Determine the (x, y) coordinate at the center of the cell enclosing the given text.  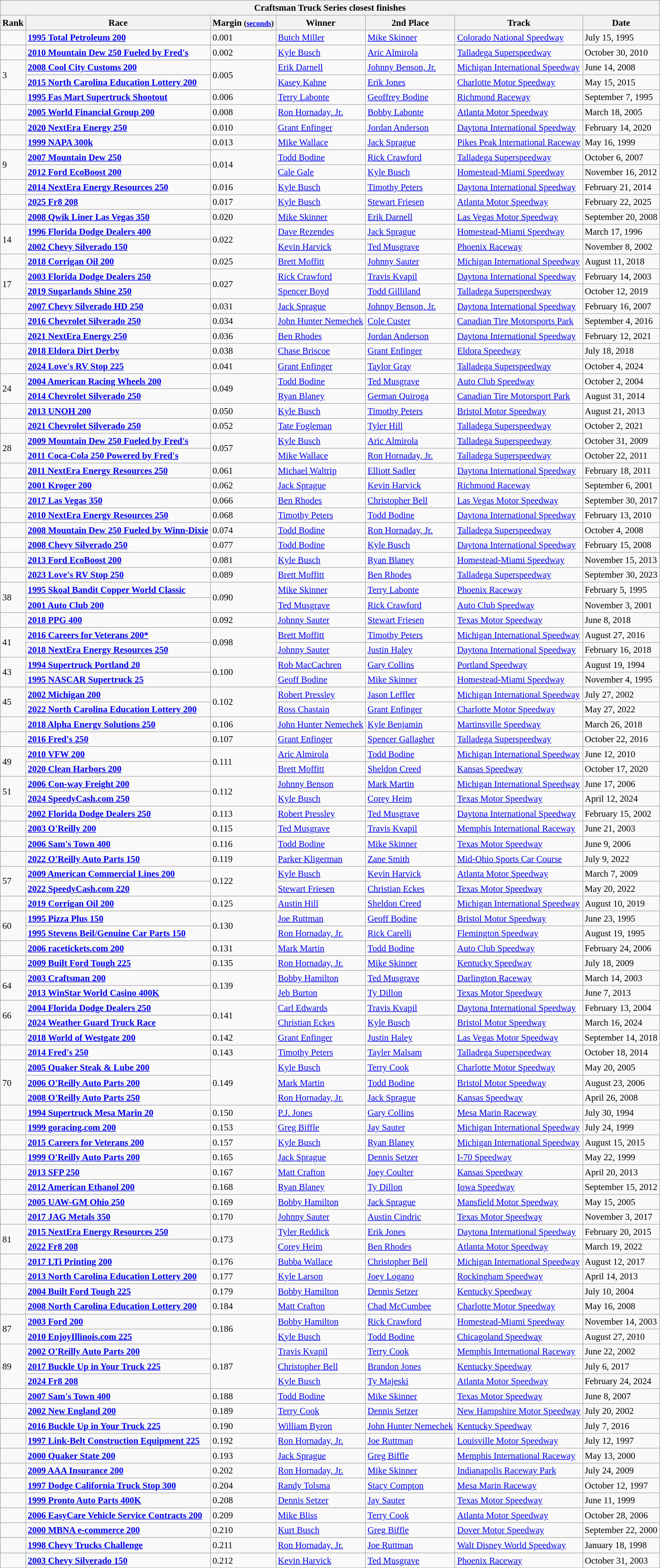
2006 O'Reilly Auto Parts 200 (118, 1083)
November 3, 2001 (621, 605)
Tyler Reddick (321, 1232)
0.212 (243, 1560)
2017 JAG Metals 350 (118, 1217)
September 6, 2001 (621, 486)
Randy Tolsma (321, 1486)
Jason Leffler (410, 694)
2022 O'Reilly Auto Parts 150 (118, 859)
0.081 (243, 560)
0.116 (243, 844)
Joey Coulter (410, 1172)
60 (13, 926)
2011 Coca-Cola 250 Powered by Fred's (118, 456)
1995 Pizza Plus 150 (118, 918)
July 9, 2022 (621, 859)
Taylor Gray (410, 366)
November 4, 1995 (621, 680)
0.119 (243, 859)
October 4, 2024 (621, 366)
October 22, 2016 (621, 739)
Tayler Malsam (410, 1053)
October 6, 2007 (621, 157)
0.187 (243, 1366)
2007 Mountain Dew 250 (118, 157)
0.188 (243, 1396)
2010 NextEra Energy Resources 250 (118, 515)
0.135 (243, 963)
Track (519, 23)
2003 O'Reilly 200 (118, 829)
0.006 (243, 97)
October 4, 2008 (621, 530)
Rank (13, 23)
March 26, 2018 (621, 724)
Winner (321, 23)
2000 MBNA e-commerce 200 (118, 1531)
2022 Fr8 208 (118, 1247)
2002 O'Reilly Auto Parts 200 (118, 1351)
Johnny Benson (321, 784)
Kyle Benjamin (410, 724)
0.176 (243, 1262)
0.050 (243, 411)
2nd Place (410, 23)
February 24, 2006 (621, 948)
October 17, 2020 (621, 769)
Canadian Tire Motorsport Park (519, 396)
2013 Ford EcoBoost 200 (118, 560)
February 13, 2010 (621, 515)
Geoffrey Bodine (410, 97)
0.066 (243, 501)
April 12, 2024 (621, 799)
0.173 (243, 1240)
0.106 (243, 724)
2008 O'Reilly Auto Parts 250 (118, 1097)
1995 Fas Mart Supertruck Shootout (118, 97)
October 2, 2021 (621, 426)
July 6, 2017 (621, 1366)
August 11, 2018 (621, 262)
Date (621, 23)
Jeb Burton (321, 993)
2003 Ford 200 (118, 1321)
0.122 (243, 881)
October 28, 2006 (621, 1516)
June 7, 2013 (621, 993)
Colorado National Speedway (519, 38)
May 20, 2005 (621, 1068)
2001 Kroger 200 (118, 486)
2001 Auto Club 200 (118, 605)
0.038 (243, 351)
July 24, 2009 (621, 1471)
March 14, 2003 (621, 978)
2020 NextEra Energy 250 (118, 127)
2008 Qwik Liner Las Vegas 350 (118, 217)
June 8, 2018 (621, 620)
Rob MacCachren (321, 665)
0.014 (243, 164)
2018 World of Westgate 200 (118, 1038)
Mid-Ohio Sports Car Course (519, 859)
2015 North Carolina Education Lottery 200 (118, 83)
March 17, 1996 (621, 232)
14 (13, 239)
Iowa Speedway (519, 1187)
Bubba Wallace (321, 1262)
July 27, 2002 (621, 694)
2015 Careers for Veterans 200 (118, 1142)
Bobby Labonte (410, 112)
2017 Buckle Up in Your Truck 225 (118, 1366)
0.165 (243, 1157)
1995 NASCAR Supertruck 25 (118, 680)
August 15, 2015 (621, 1142)
0.113 (243, 814)
0.089 (243, 575)
2004 Florida Dodge Dealers 250 (118, 1008)
June 9, 2006 (621, 844)
2004 American Racing Wheels 200 (118, 381)
0.167 (243, 1172)
41 (13, 642)
Cole Custer (410, 321)
2005 World Financial Group 200 (118, 112)
2002 Chevy Silverado 150 (118, 247)
October 30, 2010 (621, 53)
1998 Chevy Trucks Challenge (118, 1545)
November 16, 2012 (621, 172)
July 10, 2004 (621, 1292)
0.141 (243, 1016)
0.008 (243, 112)
0.125 (243, 904)
August 12, 2017 (621, 1262)
0.102 (243, 702)
July 12, 1997 (621, 1441)
0.142 (243, 1038)
70 (13, 1082)
2021 Chevrolet Silverado 250 (118, 426)
Mike Bliss (321, 1516)
September 15, 2012 (621, 1187)
0.031 (243, 307)
February 22, 2025 (621, 202)
November 15, 2013 (621, 560)
Indianapolis Raceway Park (519, 1471)
March 7, 2009 (621, 874)
2008 Chevy Silverado 250 (118, 545)
1994 Supertruck Mesa Marin 20 (118, 1113)
July 15, 1995 (621, 38)
May 27, 2022 (621, 710)
1997 Dodge California Truck Stop 300 (118, 1486)
0.186 (243, 1329)
2002 New England 200 (118, 1411)
February 15, 2008 (621, 545)
Walt Disney World Speedway (519, 1545)
1995 Skoal Bandit Copper World Classic (118, 590)
0.208 (243, 1500)
2009 Built Ford Tough 225 (118, 963)
2017 LTi Printing 200 (118, 1262)
0.168 (243, 1187)
New Hampshire Motor Speedway (519, 1411)
0.210 (243, 1531)
2003 Florida Dodge Dealers 250 (118, 277)
Kyle Larson (321, 1277)
German Quiroga (410, 396)
2010 EnjoyIllinois.com 225 (118, 1337)
February 16, 2018 (621, 650)
I-70 Speedway (519, 1157)
2022 SpeedyCash.com 220 (118, 889)
September 4, 2016 (621, 321)
2009 AAA Insurance 200 (118, 1471)
2015 NextEra Energy Resources 250 (118, 1232)
Tyler Hill (410, 426)
0.016 (243, 187)
Pikes Peak International Raceway (519, 142)
49 (13, 762)
Joey Logano (410, 1277)
1994 Supertruck Portland 20 (118, 665)
0.068 (243, 515)
2014 Chevrolet Silverado 250 (118, 396)
0.170 (243, 1217)
0.061 (243, 471)
0.025 (243, 262)
June 22, 2002 (621, 1351)
2008 Mountain Dew 250 Fueled by Winn-Dixie (118, 530)
38 (13, 597)
January 18, 1998 (621, 1545)
2016 Fred's 250 (118, 739)
May 15, 2015 (621, 83)
August 10, 2019 (621, 904)
2008 Cool City Customs 200 (118, 68)
Rockingham Speedway (519, 1277)
September 20, 2008 (621, 217)
1999 NAPA 300k (118, 142)
2017 Las Vegas 350 (118, 501)
0.100 (243, 672)
February 20, 2015 (621, 1232)
0.041 (243, 366)
Louisville Motor Speedway (519, 1441)
0.157 (243, 1142)
May 20, 2022 (621, 889)
April 20, 2013 (621, 1172)
October 31, 2009 (621, 441)
0.192 (243, 1441)
2002 Florida Dodge Dealers 250 (118, 814)
Margin (seconds) (243, 23)
September 14, 2018 (621, 1038)
0.111 (243, 762)
17 (13, 284)
Eldora Speedway (519, 351)
Brandon Jones (410, 1366)
Ross Chastain (321, 710)
July 30, 1994 (621, 1113)
2006 racetickets.com 200 (118, 948)
Chicagoland Speedway (519, 1337)
0.179 (243, 1292)
0.002 (243, 53)
Race (118, 23)
66 (13, 1016)
0.062 (243, 486)
June 17, 2006 (621, 784)
2013 SFP 250 (118, 1172)
Austin Cindric (410, 1217)
2016 Buckle Up in Your Truck 225 (118, 1426)
June 14, 2008 (621, 68)
0.052 (243, 426)
September 30, 2023 (621, 575)
1999 O'Reilly Auto Parts 200 (118, 1157)
0.189 (243, 1411)
1996 Florida Dodge Dealers 400 (118, 232)
Stacy Compton (410, 1486)
0.092 (243, 620)
2003 Craftsman 200 (118, 978)
2024 Fr8 208 (118, 1381)
Martinsville Speedway (519, 724)
51 (13, 792)
2009 American Commercial Lines 200 (118, 874)
2024 Weather Guard Truck Race (118, 1023)
1995 Total Petroleum 200 (118, 38)
Carl Edwards (321, 1008)
February 14, 2020 (621, 127)
November 14, 2003 (621, 1321)
2014 Fred's 250 (118, 1053)
May 16, 1999 (621, 142)
0.010 (243, 127)
February 18, 2011 (621, 471)
June 23, 1995 (621, 918)
0.130 (243, 926)
1999 Pronto Auto Parts 400K (118, 1500)
24 (13, 388)
0.034 (243, 321)
2020 Clean Harbors 200 (118, 769)
2013 North Carolina Education Lottery 200 (118, 1277)
May 16, 2008 (621, 1307)
57 (13, 881)
0.107 (243, 739)
2024 SpeedyCash.com 250 (118, 799)
0.036 (243, 336)
0.177 (243, 1277)
2019 Sugarlands Shine 250 (118, 291)
Elliott Sadler (410, 471)
Craftsman Truck Series closest finishes (330, 8)
July 18, 2009 (621, 963)
0.005 (243, 75)
2010 Mountain Dew 250 Fueled by Fred's (118, 53)
2006 EasyCare Vehicle Service Contracts 200 (118, 1516)
2018 Corrigan Oil 200 (118, 262)
0.211 (243, 1545)
2018 PPG 400 (118, 620)
2025 Fr8 208 (118, 202)
Canadian Tire Motorsports Park (519, 321)
2007 Sam's Town 400 (118, 1396)
2011 NextEra Energy Resources 250 (118, 471)
February 21, 2014 (621, 187)
1999 goracing.com 200 (118, 1127)
2008 North Carolina Education Lottery 200 (118, 1307)
0.013 (243, 142)
February 15, 2002 (621, 814)
2021 NextEra Energy 250 (118, 336)
May 15, 2005 (621, 1202)
September 7, 1995 (621, 97)
3 (13, 75)
0.149 (243, 1082)
September 22, 2000 (621, 1531)
0.020 (243, 217)
0.150 (243, 1113)
June 21, 2003 (621, 829)
October 31, 2003 (621, 1560)
April 26, 2008 (621, 1097)
November 3, 2017 (621, 1217)
P.J. Jones (321, 1113)
0.143 (243, 1053)
64 (13, 986)
2006 Sam's Town 400 (118, 844)
2012 American Ethanol 200 (118, 1187)
March 16, 2024 (621, 1023)
August 23, 2006 (621, 1083)
0.193 (243, 1456)
2014 NextEra Energy Resources 250 (118, 187)
Kasey Kahne (321, 83)
April 14, 2013 (621, 1277)
0.074 (243, 530)
July 24, 1999 (621, 1127)
0.202 (243, 1471)
43 (13, 672)
November 8, 2002 (621, 247)
Michael Waltrip (321, 471)
July 7, 2016 (621, 1426)
2007 Chevy Silverado HD 250 (118, 307)
May 13, 2000 (621, 1456)
Cale Gale (321, 172)
June 12, 2010 (621, 754)
1995 Stevens Beil/Genuine Car Parts 150 (118, 933)
2009 Mountain Dew 250 Fueled by Fred's (118, 441)
28 (13, 448)
2000 Quaker State 200 (118, 1456)
87 (13, 1329)
Zane Smith (410, 859)
0.001 (243, 38)
October 2, 2004 (621, 381)
August 19, 1995 (621, 933)
2005 Quaker Steak & Lube 200 (118, 1068)
October 18, 2014 (621, 1053)
June 11, 1999 (621, 1500)
August 21, 2013 (621, 411)
March 18, 2005 (621, 112)
2006 Con-way Freight 200 (118, 784)
0.112 (243, 792)
Dover Motor Speedway (519, 1531)
0.049 (243, 388)
0.190 (243, 1426)
2010 VFW 200 (118, 754)
2018 NextEra Energy Resources 250 (118, 650)
0.090 (243, 597)
1997 Link-Belt Construction Equipment 225 (118, 1441)
2016 Chevrolet Silverado 250 (118, 321)
0.027 (243, 284)
0.057 (243, 448)
2013 UNOH 200 (118, 411)
February 12, 2021 (621, 336)
Chad McCumbee (410, 1307)
0.115 (243, 829)
0.184 (243, 1307)
Butch Miller (321, 38)
Dave Rezendes (321, 232)
0.204 (243, 1486)
September 30, 2017 (621, 501)
2018 Alpha Energy Solutions 250 (118, 724)
0.131 (243, 948)
Portland Speedway (519, 665)
2016 Careers for Veterans 200* (118, 635)
March 19, 2022 (621, 1247)
2022 North Carolina Education Lottery 200 (118, 710)
Austin Hill (321, 904)
0.098 (243, 642)
2019 Corrigan Oil 200 (118, 904)
Flemington Speedway (519, 933)
February 5, 1995 (621, 590)
July 18, 2018 (621, 351)
Parker Kligerman (321, 859)
2013 WinStar World Casino 400K (118, 993)
9 (13, 164)
Ty Majeski (410, 1381)
2012 Ford EcoBoost 200 (118, 172)
0.139 (243, 986)
2003 Chevy Silverado 150 (118, 1560)
June 8, 2007 (621, 1396)
2002 Michigan 200 (118, 694)
2024 Love's RV Stop 225 (118, 366)
Spencer Boyd (321, 291)
August 27, 2010 (621, 1337)
2018 Eldora Dirt Derby (118, 351)
0.017 (243, 202)
February 13, 2004 (621, 1008)
Mansfield Motor Speedway (519, 1202)
February 14, 2003 (621, 277)
August 27, 2016 (621, 635)
William Byron (321, 1426)
2023 Love's RV Stop 250 (118, 575)
October 22, 2011 (621, 456)
Spencer Gallagher (410, 739)
81 (13, 1240)
Rick Carelli (410, 933)
0.169 (243, 1202)
February 24, 2024 (621, 1381)
Darlington Raceway (519, 978)
0.153 (243, 1127)
Chase Briscoe (321, 351)
2005 UAW-GM Ohio 250 (118, 1202)
0.077 (243, 545)
February 16, 2007 (621, 307)
May 22, 1999 (621, 1157)
89 (13, 1366)
0.209 (243, 1516)
October 12, 2019 (621, 291)
August 19, 1994 (621, 665)
Tate Fogleman (321, 426)
45 (13, 702)
2004 Built Ford Tough 225 (118, 1292)
August 31, 2014 (621, 396)
Todd Gilliland (410, 291)
0.022 (243, 239)
July 20, 2002 (621, 1411)
Kurt Busch (321, 1531)
October 12, 1997 (621, 1486)
